Extract the (X, Y) coordinate from the center of the cell holding the provided text.  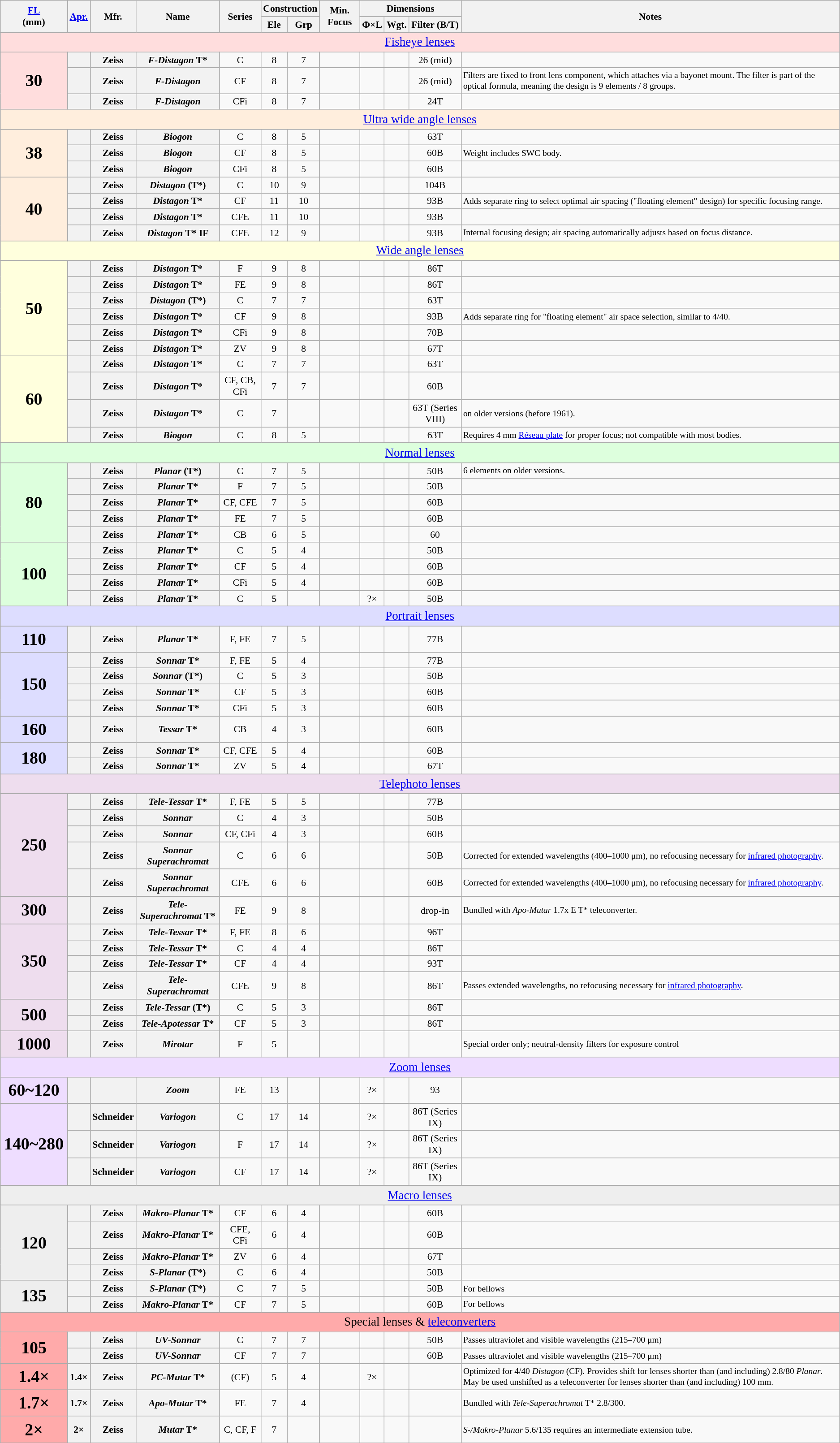
Passes extended wavelengths, no refocusing necessary for infrared photography. (650, 986)
38 (34, 153)
Grp (304, 25)
350 (34, 962)
104B (435, 185)
Fisheye lenses (420, 42)
Adds separate ring to select optimal air spacing ("floating element" design) for specific focusing range. (650, 201)
FL(mm) (34, 16)
60~120 (34, 1091)
Mutar T* (178, 1430)
160 (34, 730)
Distagon T* IF (178, 233)
135 (34, 1296)
Weight includes SWC body. (650, 153)
Ele (274, 25)
Sonnar (T*) (178, 676)
C, CF, F (240, 1430)
Macro lenses (420, 1196)
96T (435, 932)
Construction (290, 9)
CF, CB, CFi (240, 386)
F-Distagon T* (178, 60)
Tele-Superachromat (178, 986)
CF, CFi (240, 834)
Notes (650, 16)
105 (34, 1348)
Telephoto lenses (420, 784)
30 (34, 81)
Normal lenses (420, 453)
Portrait lenses (420, 616)
70B (435, 333)
50 (34, 309)
40 (34, 209)
Apr. (79, 16)
Internal focusing design; air spacing automatically adjusts based on focus distance. (650, 233)
6 elements on older versions. (650, 471)
Bundled with Tele-Superachromat T* 2.8/300. (650, 1404)
Dimensions (410, 9)
Min. Focus (340, 16)
80 (34, 503)
Mirotar (178, 1044)
Requires 4 mm Réseau plate for proper focus; not compatible with most bodies. (650, 435)
on older versions (before 1961). (650, 413)
Filter (B/T) (435, 25)
Series (240, 16)
Φ×L (372, 25)
Planar (T*) (178, 471)
100 (34, 575)
Tessar T* (178, 730)
Zoom lenses (420, 1067)
12 (274, 233)
PC-Mutar T* (178, 1378)
93 (435, 1091)
Zoom (178, 1091)
(CF) (240, 1378)
1000 (34, 1044)
150 (34, 684)
Tele-Tessar (T*) (178, 1007)
300 (34, 911)
110 (34, 639)
13 (274, 1091)
Adds separate ring for "floating element" air space selection, similar to 4/40. (650, 316)
500 (34, 1015)
Special order only; neutral-density filters for exposure control (650, 1044)
Bundled with Apo-Mutar 1.7x E T* teleconverter. (650, 911)
Wide angle lenses (420, 251)
S-/Makro-Planar 5.6/135 requires an intermediate extension tube. (650, 1430)
CFE, CFi (240, 1235)
120 (34, 1243)
63T (Series VIII) (435, 413)
Apo-Mutar T* (178, 1404)
180 (34, 758)
Wgt. (397, 25)
140~280 (34, 1145)
250 (34, 845)
Tele-Superachromat T* (178, 911)
drop-in (435, 911)
Special lenses & teleconverters (420, 1322)
Name (178, 16)
Tele-Apotessar T* (178, 1024)
93T (435, 964)
Mfr. (113, 16)
24T (435, 102)
Ultra wide angle lenses (420, 120)
